Identify which cell holds the provided text, then report its [x, y] central coordinate. 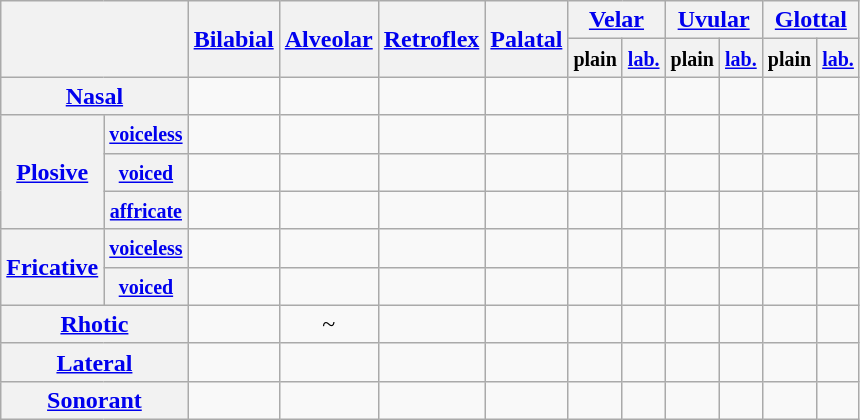
Glottal [810, 20]
Sonorant [94, 400]
Fricative [52, 267]
Velar [616, 20]
Uvular [714, 20]
affricate [146, 210]
Nasal [94, 96]
Plosive [52, 172]
Palatal [526, 39]
Alveolar [328, 39]
Bilabial [234, 39]
~ [328, 324]
Retroflex [432, 39]
Rhotic [94, 324]
Lateral [94, 362]
